Locate the cell with the specified text and output its (x, y) center coordinate. 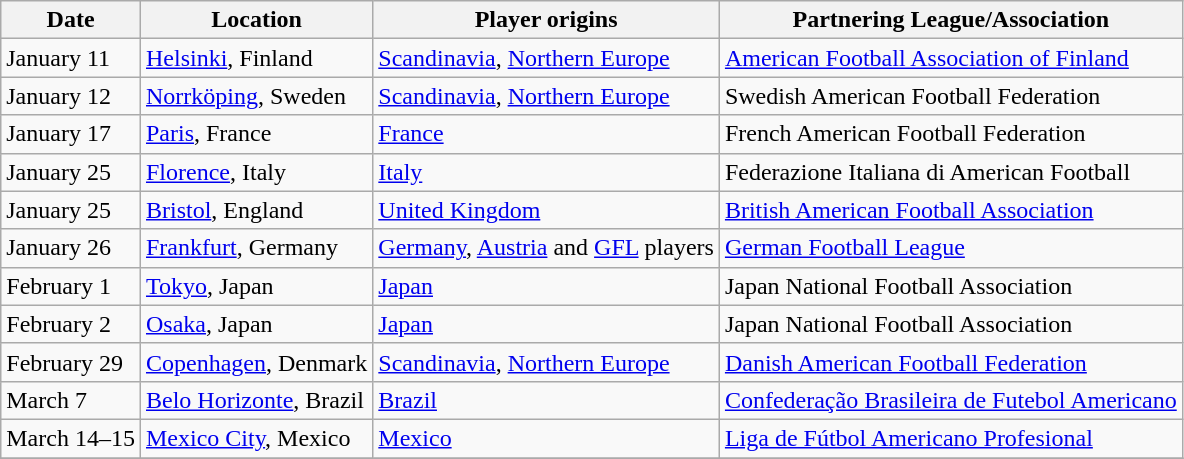
January 11 (71, 58)
Belo Horizonte, Brazil (256, 400)
British American Football Association (950, 210)
Osaka, Japan (256, 324)
Germany, Austria and GFL players (546, 248)
Paris, France (256, 134)
French American Football Federation (950, 134)
Confederação Brasileira de Futebol Americano (950, 400)
February 2 (71, 324)
Copenhagen, Denmark (256, 362)
March 14–15 (71, 438)
Frankfurt, Germany (256, 248)
Florence, Italy (256, 172)
Italy (546, 172)
Brazil (546, 400)
January 26 (71, 248)
Mexico (546, 438)
Location (256, 20)
Swedish American Football Federation (950, 96)
Partnering League/Association (950, 20)
January 12 (71, 96)
January 17 (71, 134)
February 29 (71, 362)
Bristol, England (256, 210)
Helsinki, Finland (256, 58)
United Kingdom (546, 210)
February 1 (71, 286)
France (546, 134)
Federazione Italiana di American Football (950, 172)
March 7 (71, 400)
Date (71, 20)
Player origins (546, 20)
Liga de Fútbol Americano Profesional (950, 438)
Mexico City, Mexico (256, 438)
Danish American Football Federation (950, 362)
Tokyo, Japan (256, 286)
Norrköping, Sweden (256, 96)
American Football Association of Finland (950, 58)
German Football League (950, 248)
